Extract the (x, y) coordinate from the center of the cell holding the provided text.  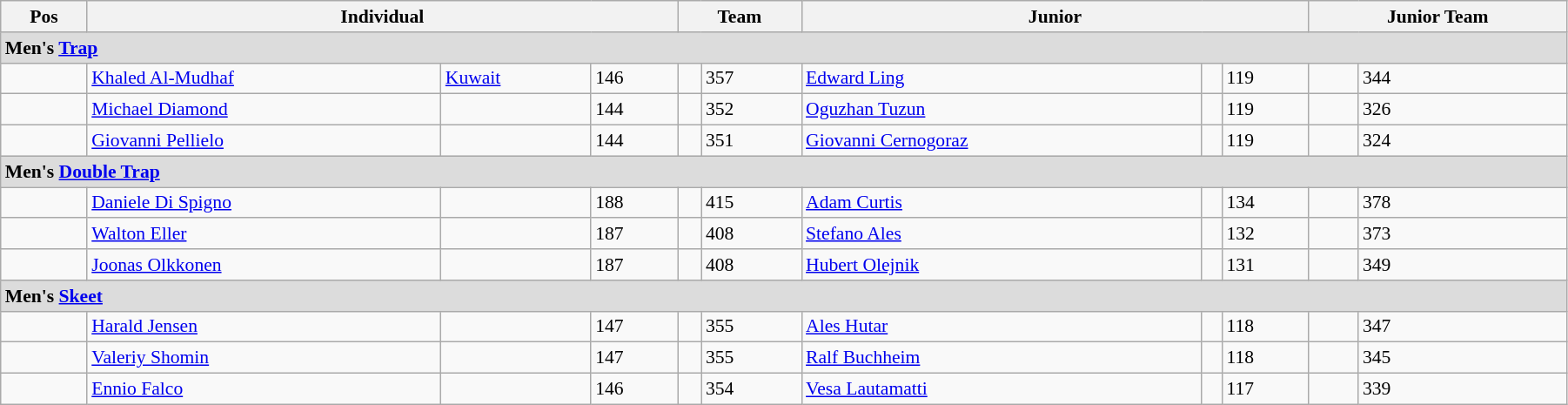
347 (1463, 327)
188 (633, 203)
Team (740, 17)
Kuwait (516, 78)
134 (1265, 203)
Michael Diamond (265, 110)
Ralf Buchheim (1002, 358)
Men's Double Trap (784, 172)
Hubert Olejnik (1002, 265)
Men's Trap (784, 48)
Men's Skeet (784, 296)
354 (752, 389)
Ennio Falco (265, 389)
344 (1463, 78)
Pos (44, 17)
Junior Team (1437, 17)
Valeriy Shomin (265, 358)
Stefano Ales (1002, 234)
415 (752, 203)
Giovanni Pellielo (265, 141)
345 (1463, 358)
Oguzhan Tuzun (1002, 110)
Daniele Di Spigno (265, 203)
Edward Ling (1002, 78)
Joonas Olkkonen (265, 265)
351 (752, 141)
Adam Curtis (1002, 203)
Harald Jensen (265, 327)
132 (1265, 234)
Junior (1055, 17)
Walton Eller (265, 234)
Individual (382, 17)
349 (1463, 265)
131 (1265, 265)
117 (1265, 389)
Giovanni Cernogoraz (1002, 141)
352 (752, 110)
373 (1463, 234)
Vesa Lautamatti (1002, 389)
357 (752, 78)
326 (1463, 110)
378 (1463, 203)
324 (1463, 141)
339 (1463, 389)
Ales Hutar (1002, 327)
Khaled Al-Mudhaf (265, 78)
